Identify which cell holds the provided text, then report its (X, Y) central coordinate. 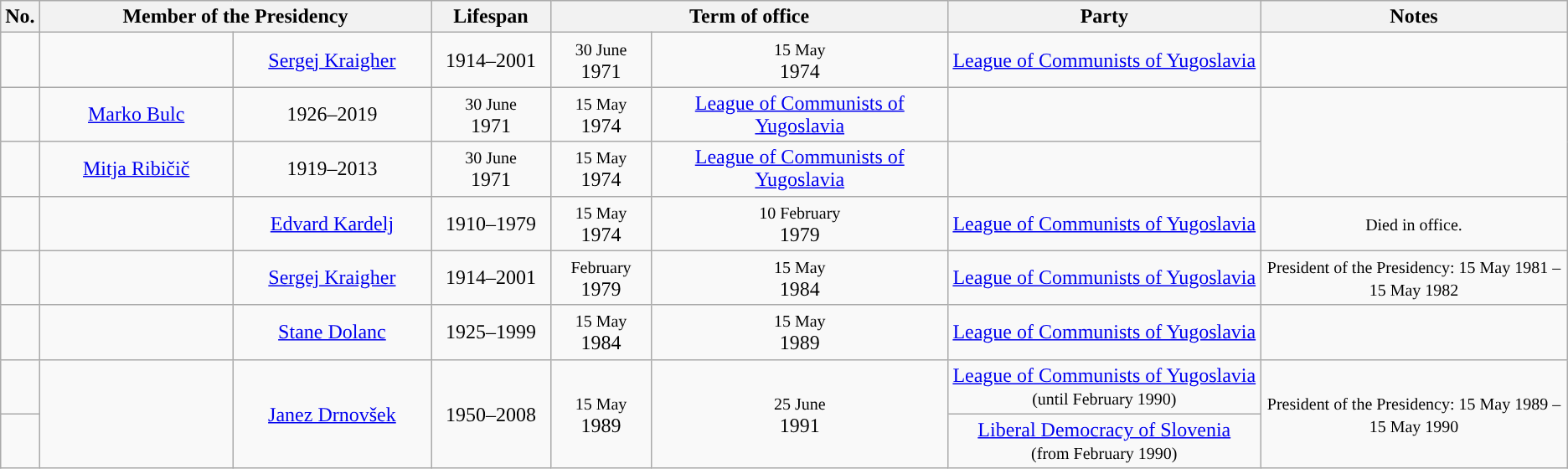
Died in office. (1414, 223)
1950–2008 (491, 414)
Liberal Democracy of Slovenia(from February 1990) (1104, 441)
Edvard Kardelj (332, 223)
25 June1991 (800, 414)
Marko Bulc (136, 114)
No. (20, 17)
Lifespan (491, 17)
President of the Presidency: 15 May 1989 – 15 May 1990 (1414, 414)
1910–1979 (491, 223)
Janez Drnovšek (332, 414)
League of Communists of Yugoslavia (until February 1990) (1104, 387)
Mitja Ribičič (136, 169)
President of the Presidency: 15 May 1981 – 15 May 1982 (1414, 278)
Term of office (749, 17)
10 February1979 (800, 223)
Member of the Presidency (235, 17)
Notes (1414, 17)
February1979 (601, 278)
1925–1999 (491, 332)
1926–2019 (332, 114)
Stane Dolanc (332, 332)
1919–2013 (332, 169)
Party (1104, 17)
